Search for the cell housing the specified text and yield its [X, Y] center coordinate. 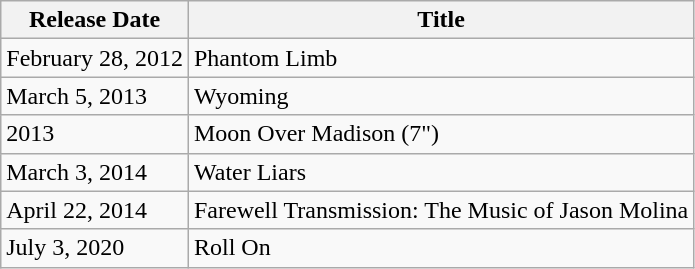
Title [440, 20]
Water Liars [440, 172]
July 3, 2020 [95, 248]
March 3, 2014 [95, 172]
Phantom Limb [440, 58]
Release Date [95, 20]
April 22, 2014 [95, 210]
Wyoming [440, 96]
Farewell Transmission: The Music of Jason Molina [440, 210]
February 28, 2012 [95, 58]
March 5, 2013 [95, 96]
Roll On [440, 248]
Moon Over Madison (7") [440, 134]
2013 [95, 134]
